Provide the (x, y) coordinate of the cell's center where the given text is located.  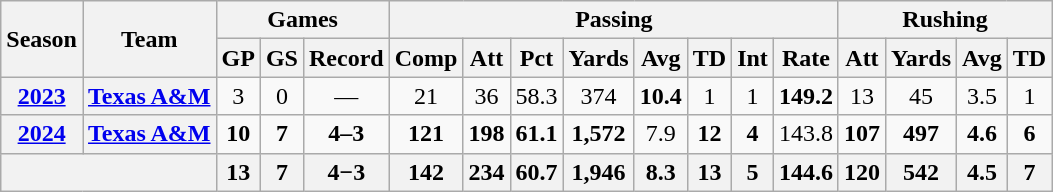
143.8 (806, 134)
1,572 (598, 134)
3.5 (982, 96)
36 (486, 96)
1,946 (598, 172)
2024 (42, 134)
4−3 (346, 172)
10 (238, 134)
374 (598, 96)
61.1 (536, 134)
121 (426, 134)
7.9 (660, 134)
10.4 (660, 96)
Comp (426, 58)
2023 (42, 96)
Games (302, 20)
234 (486, 172)
144.6 (806, 172)
4–3 (346, 134)
Team (149, 39)
21 (426, 96)
Rate (806, 58)
4.6 (982, 134)
542 (920, 172)
149.2 (806, 96)
Rushing (944, 20)
Pct (536, 58)
Record (346, 58)
58.3 (536, 96)
Season (42, 39)
497 (920, 134)
45 (920, 96)
6 (1029, 134)
GS (282, 58)
4.5 (982, 172)
— (346, 96)
107 (862, 134)
Int (753, 58)
120 (862, 172)
Passing (614, 20)
GP (238, 58)
5 (753, 172)
142 (426, 172)
0 (282, 96)
8.3 (660, 172)
3 (238, 96)
12 (709, 134)
4 (753, 134)
60.7 (536, 172)
198 (486, 134)
